Extract the [x, y] coordinate from the center of the cell holding the provided text.  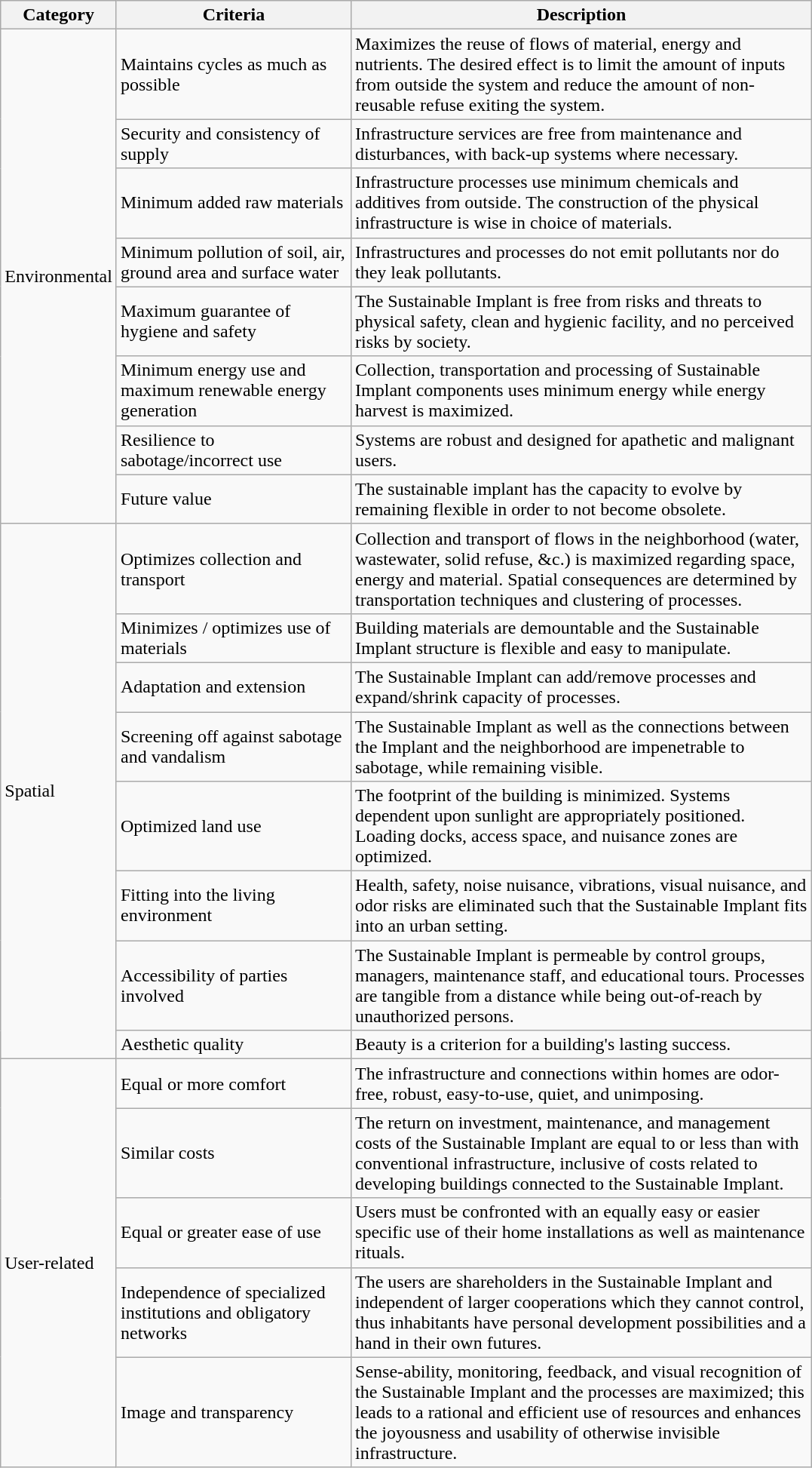
Minimizes / optimizes use of materials [234, 638]
Spatial [59, 791]
The sustainable implant has the capacity to evolve by remaining flexible in order to not become obsolete. [582, 499]
Image and transparency [234, 1412]
Environmental [59, 277]
Systems are robust and designed for apathetic and malignant users. [582, 450]
Screening off against sabotage and vandalism [234, 747]
Accessibility of parties involved [234, 985]
Users must be confronted with an equally easy or easier specific use of their home installations as well as maintenance rituals. [582, 1233]
The Sustainable Implant as well as the connections between the Implant and the neighborhood are impenetrable to sabotage, while remaining visible. [582, 747]
Security and consistency of supply [234, 143]
Similar costs [234, 1153]
Equal or greater ease of use [234, 1233]
Infrastructures and processes do not emit pollutants nor do they leak pollutants. [582, 263]
Future value [234, 499]
Description [582, 15]
Criteria [234, 15]
Beauty is a criterion for a building's lasting success. [582, 1045]
Resilience to sabotage/incorrect use [234, 450]
Minimum added raw materials [234, 203]
Minimum energy use and maximum renewable energy generation [234, 391]
Maintains cycles as much as possible [234, 74]
Category [59, 15]
Optimizes collection and transport [234, 569]
Collection, transportation and processing of Sustainable Implant components uses minimum energy while energy harvest is maximized. [582, 391]
Equal or more comfort [234, 1083]
The Sustainable Implant can add/remove processes and expand/shrink capacity of processes. [582, 686]
Independence of specialized institutions and obligatory networks [234, 1313]
Minimum pollution of soil, air, ground area and surface water [234, 263]
User-related [59, 1263]
Adaptation and extension [234, 686]
The infrastructure and connections within homes are odor-free, robust, easy-to-use, quiet, and unimposing. [582, 1083]
The Sustainable Implant is free from risks and threats to physical safety, clean and hygienic facility, and no perceived risks by society. [582, 321]
Aesthetic quality [234, 1045]
Infrastructure services are free from maintenance and disturbances, with back-up systems where necessary. [582, 143]
Building materials are demountable and the Sustainable Implant structure is flexible and easy to manipulate. [582, 638]
Fitting into the living environment [234, 906]
Optimized land use [234, 827]
Maximum guarantee of hygiene and safety [234, 321]
